Detect which cell encompasses the target text, then output its (X, Y) center coordinate. 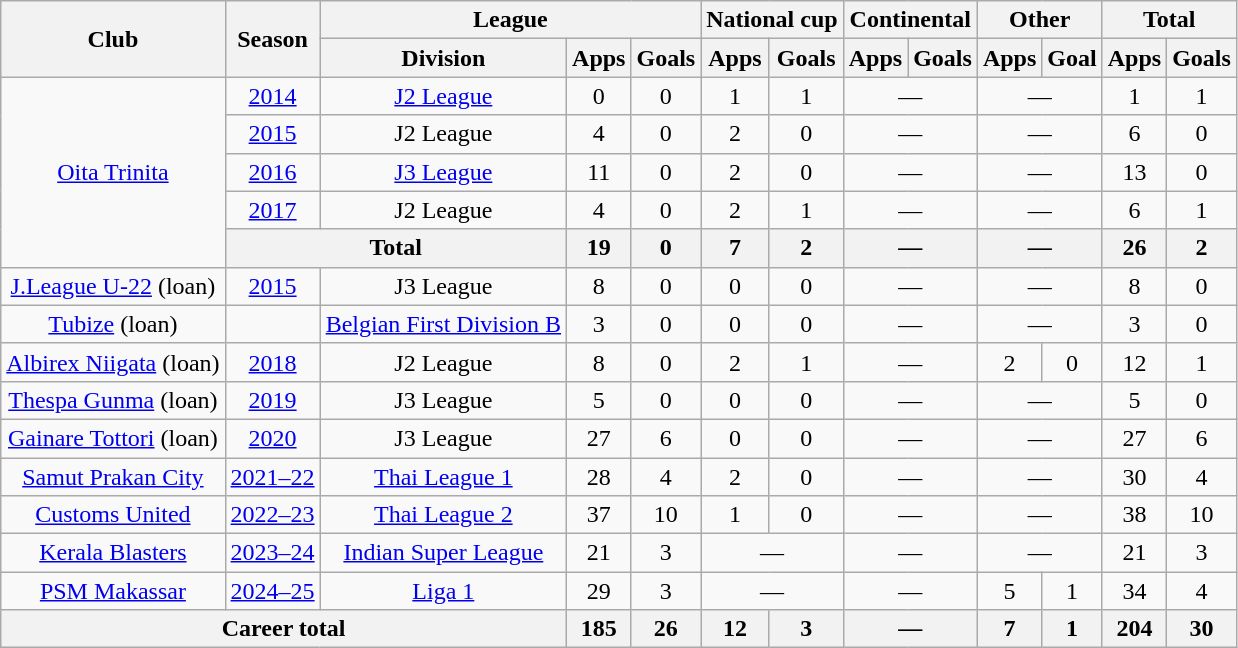
2024–25 (272, 591)
2019 (272, 400)
Samut Prakan City (113, 477)
204 (1134, 629)
J.League U-22 (loan) (113, 286)
2017 (272, 210)
Tubize (loan) (113, 324)
Season (272, 39)
Customs United (113, 515)
PSM Makassar (113, 591)
185 (599, 629)
Kerala Blasters (113, 553)
Continental (910, 20)
2021–22 (272, 477)
29 (599, 591)
38 (1134, 515)
11 (599, 172)
Belgian First Division B (443, 324)
2022–23 (272, 515)
National cup (772, 20)
Thai League 1 (443, 477)
Indian Super League (443, 553)
League (510, 20)
13 (1134, 172)
Thespa Gunma (loan) (113, 400)
Liga 1 (443, 591)
Other (1040, 20)
Club (113, 39)
Career total (284, 629)
2020 (272, 438)
2023–24 (272, 553)
2014 (272, 96)
Division (443, 58)
Gainare Tottori (loan) (113, 438)
2016 (272, 172)
Thai League 2 (443, 515)
19 (599, 248)
Oita Trinita (113, 172)
37 (599, 515)
Albirex Niigata (loan) (113, 362)
2018 (272, 362)
34 (1134, 591)
Goal (1072, 58)
28 (599, 477)
